Output the (X, Y) coordinate of the center of the cell containing the given text.  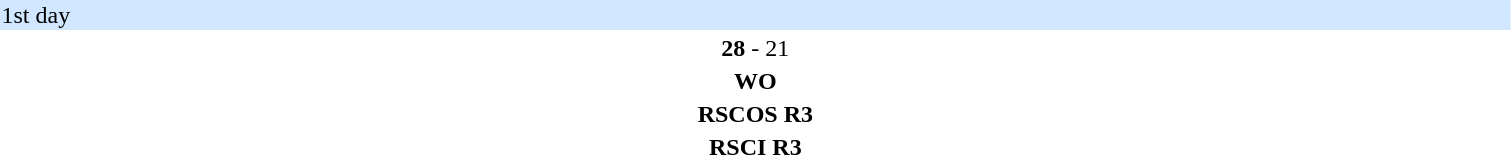
WO (756, 81)
RSCOS R3 (756, 114)
28 - 21 (756, 48)
1st day (756, 15)
